Find where the given text appears and provide that cell's center as [x, y] coordinate. 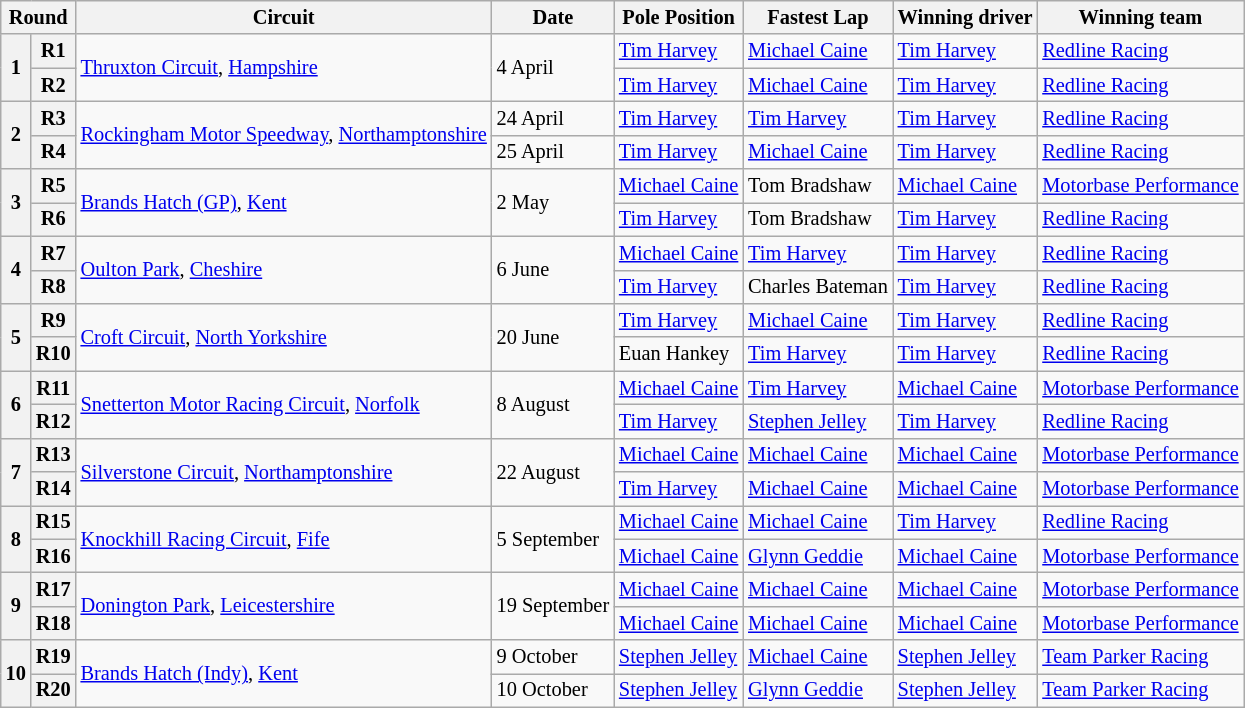
Oulton Park, Cheshire [284, 270]
Knockhill Racing Circuit, Fife [284, 538]
R16 [54, 556]
8 [16, 538]
Pole Position [678, 17]
R12 [54, 421]
9 [16, 606]
R10 [54, 354]
Silverstone Circuit, Northamptonshire [284, 472]
R8 [54, 287]
Donington Park, Leicestershire [284, 606]
Brands Hatch (GP), Kent [284, 202]
20 June [553, 336]
4 April [553, 68]
R19 [54, 657]
Rockingham Motor Speedway, Northamptonshire [284, 134]
R5 [54, 186]
R11 [54, 388]
Circuit [284, 17]
Brands Hatch (Indy), Kent [284, 674]
R1 [54, 51]
6 June [553, 270]
R7 [54, 253]
24 April [553, 118]
R9 [54, 320]
R6 [54, 219]
Euan Hankey [678, 354]
R18 [54, 623]
Winning driver [966, 17]
22 August [553, 472]
5 [16, 336]
2 [16, 134]
Snetterton Motor Racing Circuit, Norfolk [284, 404]
1 [16, 68]
7 [16, 472]
Thruxton Circuit, Hampshire [284, 68]
Charles Bateman [818, 287]
Date [553, 17]
19 September [553, 606]
6 [16, 404]
9 October [553, 657]
3 [16, 202]
R20 [54, 690]
5 September [553, 538]
25 April [553, 152]
R14 [54, 489]
R15 [54, 522]
Winning team [1140, 17]
2 May [553, 202]
R17 [54, 589]
4 [16, 270]
Fastest Lap [818, 17]
8 August [553, 404]
R13 [54, 455]
10 October [553, 690]
R2 [54, 85]
Croft Circuit, North Yorkshire [284, 336]
10 [16, 674]
R3 [54, 118]
R4 [54, 152]
Round [38, 17]
